Output the [x, y] coordinate of the center of the cell containing the given text.  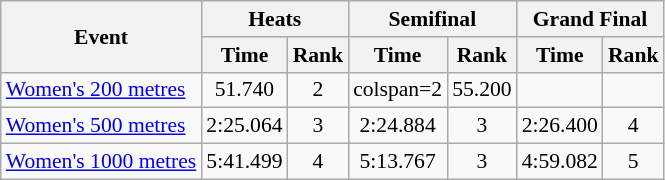
4:59.082 [560, 162]
55.200 [482, 90]
2 [318, 90]
Grand Final [590, 19]
Heats [274, 19]
5:41.499 [244, 162]
5 [634, 162]
51.740 [244, 90]
Women's 1000 metres [102, 162]
Women's 200 metres [102, 90]
2:26.400 [560, 126]
Semifinal [432, 19]
5:13.767 [398, 162]
2:25.064 [244, 126]
Event [102, 36]
2:24.884 [398, 126]
colspan=2 [398, 90]
Women's 500 metres [102, 126]
